For the text-containing cell, return its midpoint in (x, y) coordinate format. 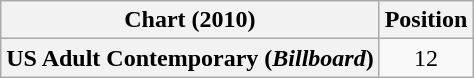
Chart (2010) (190, 20)
US Adult Contemporary (Billboard) (190, 58)
Position (426, 20)
12 (426, 58)
